Search for the cell housing the specified text and yield its [x, y] center coordinate. 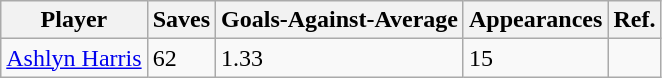
62 [181, 58]
Appearances [535, 20]
Ref. [634, 20]
Ashlyn Harris [74, 58]
1.33 [340, 58]
Goals-Against-Average [340, 20]
Player [74, 20]
15 [535, 58]
Saves [181, 20]
